Locate the cell with the specified text and output its [x, y] center coordinate. 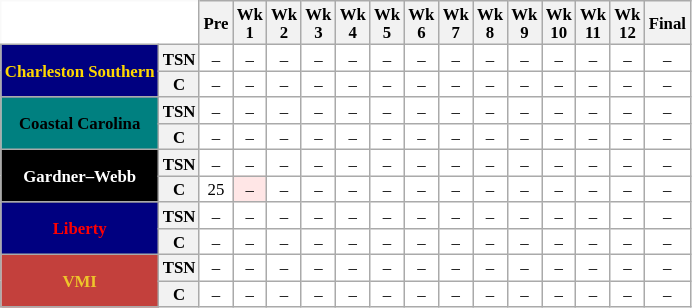
Charleston Southern [80, 71]
Wk9 [524, 23]
Wk12 [627, 23]
25 [216, 189]
Wk8 [490, 23]
Final [668, 23]
Wk7 [456, 23]
Wk4 [353, 23]
Wk3 [318, 23]
Coastal Carolina [80, 124]
Pre [216, 23]
Liberty [80, 228]
VMI [80, 281]
Wk1 [250, 23]
Wk2 [284, 23]
Wk6 [421, 23]
Wk5 [387, 23]
Wk10 [559, 23]
Gardner–Webb [80, 176]
Wk11 [593, 23]
